Pinpoint the cell where the given text exists, returning its (x, y) midpoint coordinate. 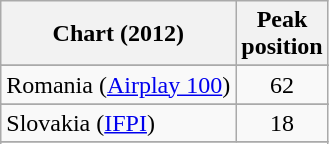
62 (282, 85)
Chart (2012) (118, 34)
Peakposition (282, 34)
Romania (Airplay 100) (118, 85)
Slovakia (IFPI) (118, 123)
18 (282, 123)
